Determine the (x, y) coordinate at the center of the cell enclosing the given text.  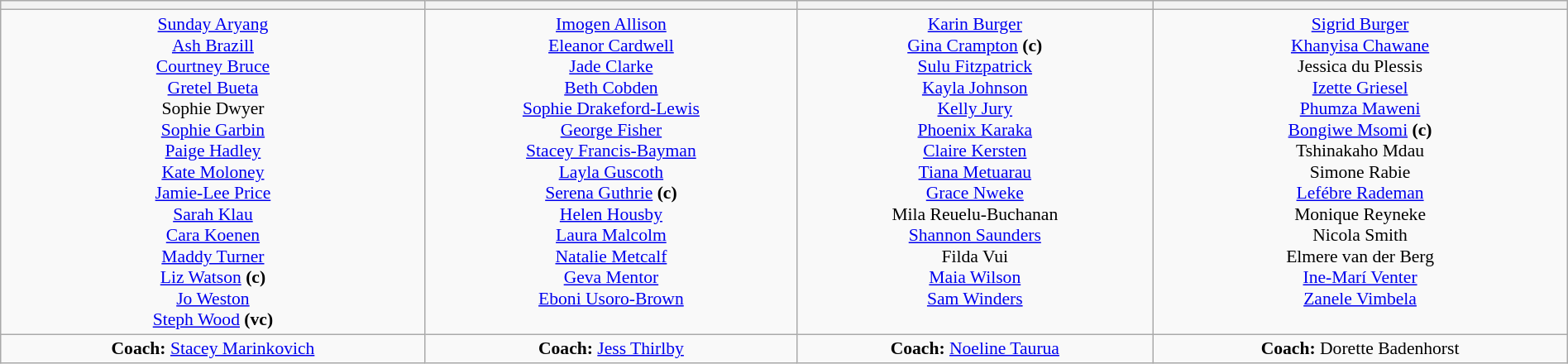
Coach: Dorette Badenhorst (1360, 349)
Coach: Stacey Marinkovich (213, 349)
Coach: Jess Thirlby (611, 349)
Coach: Noeline Taurua (975, 349)
